Determine the [x, y] coordinate at the center of the cell enclosing the given text.  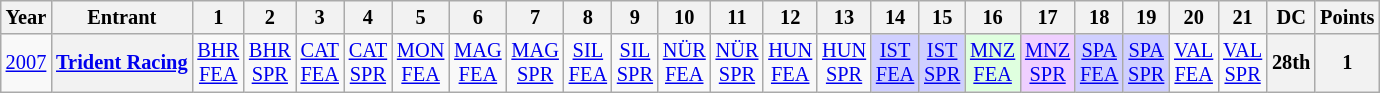
NÜRSPR [738, 63]
28th [1291, 63]
20 [1194, 17]
Entrant [122, 17]
17 [1048, 17]
13 [844, 17]
2 [270, 17]
ISTFEA [895, 63]
CATSPR [368, 63]
DC [1291, 17]
NÜRFEA [684, 63]
6 [478, 17]
4 [368, 17]
CATFEA [320, 63]
14 [895, 17]
VALFEA [1194, 63]
2007 [26, 63]
7 [536, 17]
BHRFEA [218, 63]
12 [790, 17]
15 [942, 17]
SILFEA [588, 63]
10 [684, 17]
5 [420, 17]
ISTSPR [942, 63]
Year [26, 17]
8 [588, 17]
MNZSPR [1048, 63]
BHRSPR [270, 63]
VALSPR [1242, 63]
SPAFEA [1099, 63]
HUNFEA [790, 63]
MAGSPR [536, 63]
Trident Racing [122, 63]
HUNSPR [844, 63]
SPASPR [1146, 63]
MAGFEA [478, 63]
11 [738, 17]
18 [1099, 17]
21 [1242, 17]
MONFEA [420, 63]
19 [1146, 17]
16 [992, 17]
3 [320, 17]
MNZFEA [992, 63]
Points [1347, 17]
9 [635, 17]
SILSPR [635, 63]
